Determine the (x, y) coordinate at the center of the cell enclosing the given text.  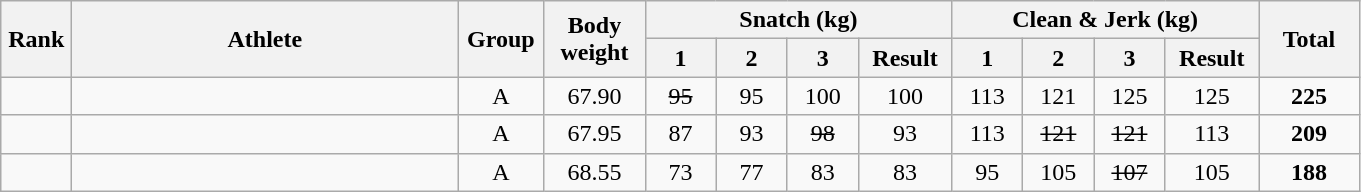
Athlete (265, 39)
68.55 (594, 172)
67.90 (594, 96)
87 (680, 134)
98 (822, 134)
Snatch (kg) (798, 20)
107 (1130, 172)
Rank (36, 39)
225 (1308, 96)
Group (501, 39)
73 (680, 172)
Clean & Jerk (kg) (1106, 20)
209 (1308, 134)
Total (1308, 39)
188 (1308, 172)
77 (752, 172)
67.95 (594, 134)
Body weight (594, 39)
